Detect which cell encompasses the target text, then output its [X, Y] center coordinate. 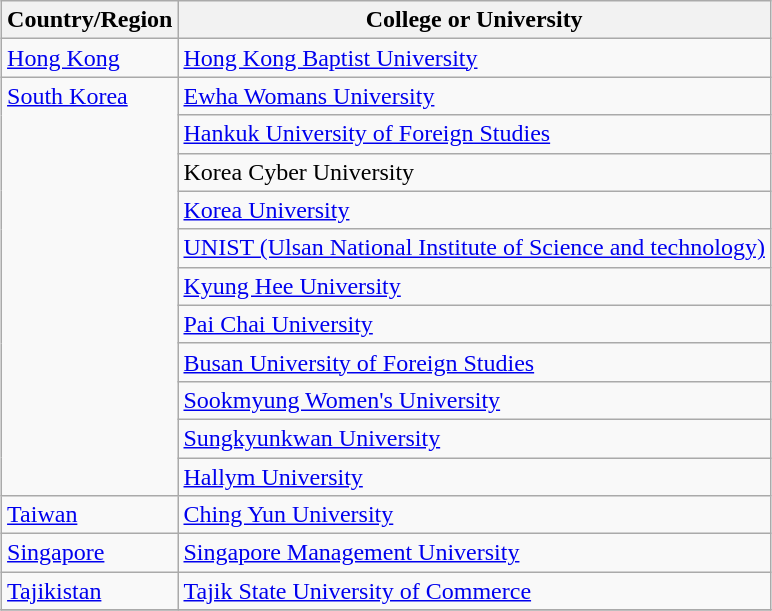
Ching Yun University [474, 515]
Singapore [90, 553]
Tajikistan [90, 591]
Korea Cyber University [474, 172]
Singapore Management University [474, 553]
Pai Chai University [474, 324]
Ewha Womans University [474, 96]
Hankuk University of Foreign Studies [474, 134]
Hong Kong Baptist University [474, 58]
Taiwan [90, 515]
Kyung Hee University [474, 286]
Country/Region [90, 20]
College or University [474, 20]
UNIST (Ulsan National Institute of Science and technology) [474, 248]
Hong Kong [90, 58]
South Korea [90, 286]
Tajik State University of Commerce [474, 591]
Sookmyung Women's University [474, 400]
Hallym University [474, 477]
Busan University of Foreign Studies [474, 362]
Sungkyunkwan University [474, 438]
Korea University [474, 210]
